Detect which cell encompasses the target text, then output its (x, y) center coordinate. 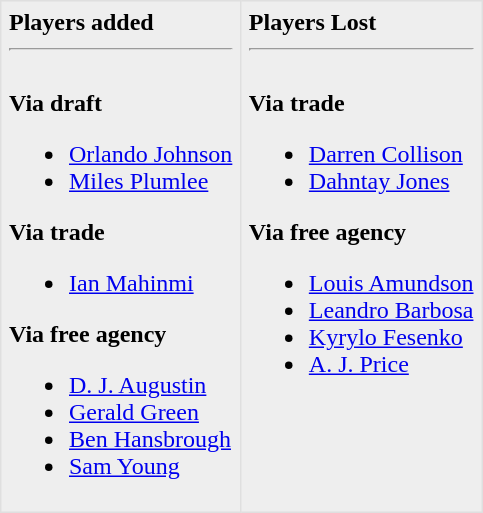
Players added Via draftOrlando JohnsonMiles PlumleeVia tradeIan MahinmiVia free agencyD. J. AugustinGerald GreenBen HansbroughSam Young (121, 257)
Players Lost Via tradeDarren CollisonDahntay JonesVia free agencyLouis AmundsonLeandro BarbosaKyrylo FesenkoA. J. Price (362, 257)
